Detect which cell encompasses the target text, then output its (X, Y) center coordinate. 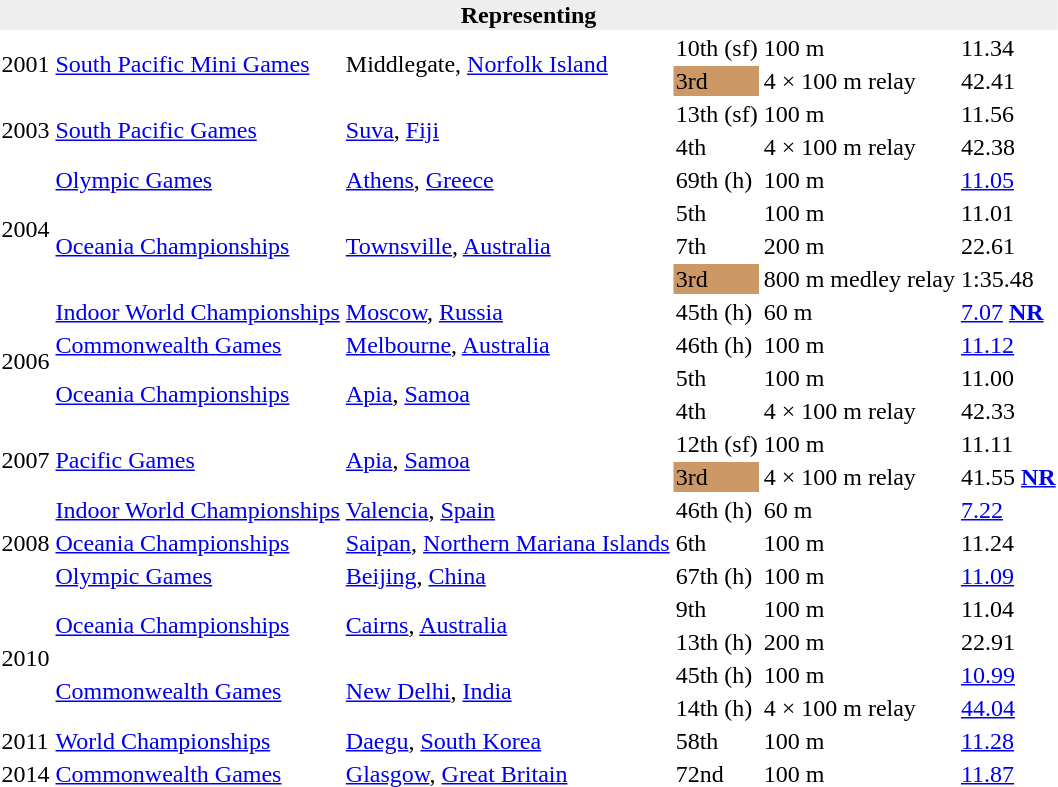
11.09 (1008, 576)
11.04 (1008, 609)
800 m medley relay (859, 279)
41.55 NR (1008, 477)
Beijing, China (508, 576)
Saipan, Northern Mariana Islands (508, 543)
10th (sf) (716, 48)
67th (h) (716, 576)
6th (716, 543)
11.05 (1008, 180)
13th (sf) (716, 114)
58th (716, 741)
Middlegate, Norfolk Island (508, 64)
Valencia, Spain (508, 510)
11.56 (1008, 114)
Representing (528, 15)
2010 (26, 658)
9th (716, 609)
22.91 (1008, 642)
11.11 (1008, 444)
Pacific Games (198, 460)
7.07 NR (1008, 312)
14th (h) (716, 708)
South Pacific Mini Games (198, 64)
44.04 (1008, 708)
42.41 (1008, 81)
Daegu, South Korea (508, 741)
2003 (26, 130)
11.01 (1008, 213)
Athens, Greece (508, 180)
Melbourne, Australia (508, 345)
Cairns, Australia (508, 626)
2001 (26, 64)
42.33 (1008, 411)
13th (h) (716, 642)
South Pacific Games (198, 130)
10.99 (1008, 675)
Townsville, Australia (508, 246)
11.00 (1008, 378)
11.28 (1008, 741)
World Championships (198, 741)
2006 (26, 362)
New Delhi, India (508, 692)
Moscow, Russia (508, 312)
2011 (26, 741)
2004 (26, 230)
11.34 (1008, 48)
2007 (26, 460)
12th (sf) (716, 444)
1:35.48 (1008, 279)
7.22 (1008, 510)
42.38 (1008, 147)
11.12 (1008, 345)
2008 (26, 543)
69th (h) (716, 180)
7th (716, 246)
Suva, Fiji (508, 130)
11.24 (1008, 543)
22.61 (1008, 246)
